Capture the cell that displays the provided text and extract its (X, Y) central coordinate. 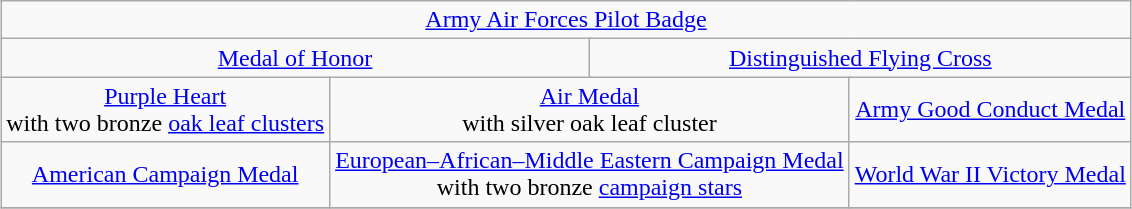
American Campaign Medal (166, 174)
Distinguished Flying Cross (860, 58)
Medal of Honor (296, 58)
European–African–Middle Eastern Campaign Medalwith two bronze campaign stars (590, 174)
Purple Heartwith two bronze oak leaf clusters (166, 110)
Army Air Forces Pilot Badge (566, 20)
Air Medalwith silver oak leaf cluster (590, 110)
World War II Victory Medal (990, 174)
Army Good Conduct Medal (990, 110)
